Identify which cell holds the provided text, then report its [X, Y] central coordinate. 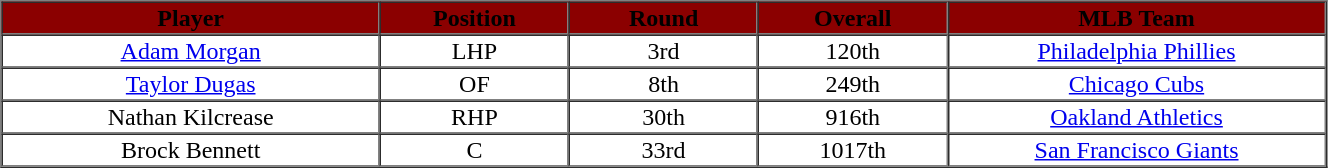
MLB Team [1136, 18]
30th [664, 116]
Position [474, 18]
Round [664, 18]
Player [191, 18]
Brock Bennett [191, 150]
Philadelphia Phillies [1136, 50]
120th [852, 50]
3rd [664, 50]
1017th [852, 150]
916th [852, 116]
C [474, 150]
San Francisco Giants [1136, 150]
33rd [664, 150]
249th [852, 84]
Adam Morgan [191, 50]
Nathan Kilcrease [191, 116]
Chicago Cubs [1136, 84]
LHP [474, 50]
Overall [852, 18]
RHP [474, 116]
8th [664, 84]
Taylor Dugas [191, 84]
OF [474, 84]
Oakland Athletics [1136, 116]
